Identify which cell holds the provided text, then report its [x, y] central coordinate. 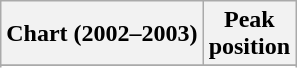
Chart (2002–2003) [102, 34]
Peakposition [249, 34]
